For the text-containing cell, return its midpoint in [X, Y] coordinate format. 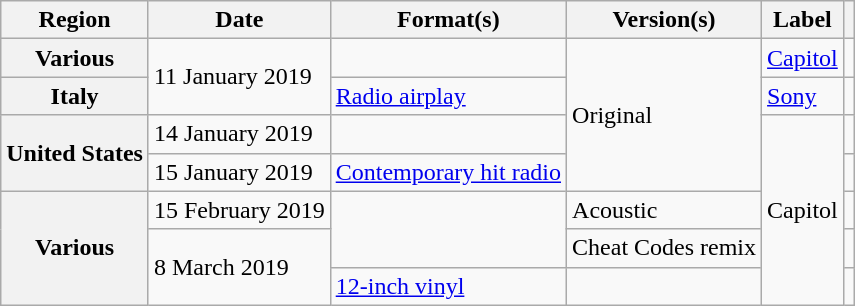
Cheat Codes remix [664, 248]
Label [803, 20]
12-inch vinyl [448, 286]
15 February 2019 [239, 210]
Acoustic [664, 210]
Radio airplay [448, 96]
14 January 2019 [239, 134]
Contemporary hit radio [448, 172]
15 January 2019 [239, 172]
8 March 2019 [239, 267]
11 January 2019 [239, 77]
Version(s) [664, 20]
United States [75, 153]
Region [75, 20]
Italy [75, 96]
Format(s) [448, 20]
Sony [803, 96]
Original [664, 115]
Date [239, 20]
